Detect which cell encompasses the target text, then output its [X, Y] center coordinate. 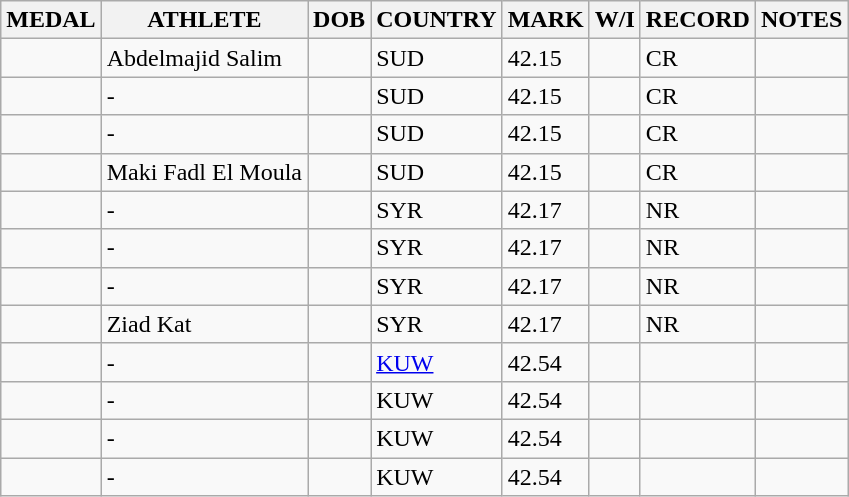
Abdelmajid Salim [204, 58]
ATHLETE [204, 20]
DOB [340, 20]
Maki Fadl El Moula [204, 172]
NOTES [801, 20]
MEDAL [51, 20]
MARK [546, 20]
COUNTRY [437, 20]
RECORD [698, 20]
Ziad Kat [204, 324]
W/I [614, 20]
